Search for the cell housing the specified text and yield its [X, Y] center coordinate. 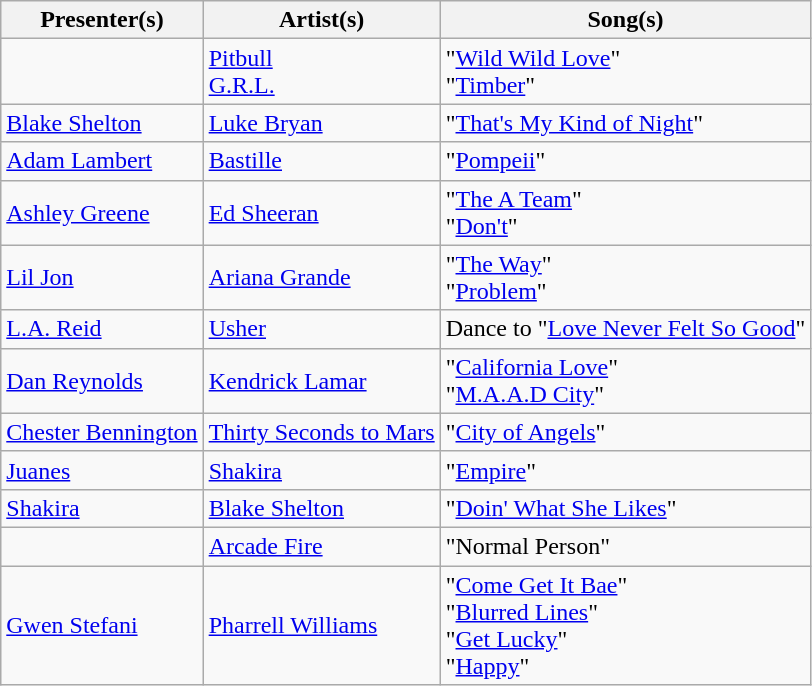
"The A Team""Don't" [626, 212]
Bastille [322, 161]
Dan Reynolds [102, 380]
"Doin' What She Likes" [626, 508]
Presenter(s) [102, 20]
Song(s) [626, 20]
"California Love""M.A.A.D City" [626, 380]
L.A. Reid [102, 329]
"The Way""Problem" [626, 278]
Luke Bryan [322, 123]
"Wild Wild Love""Timber" [626, 72]
Pharrell Williams [322, 626]
"Empire" [626, 470]
Ed Sheeran [322, 212]
Gwen Stefani [102, 626]
"Pompeii" [626, 161]
"Come Get It Bae""Blurred Lines""Get Lucky""Happy" [626, 626]
Juanes [102, 470]
Thirty Seconds to Mars [322, 432]
Arcade Fire [322, 546]
Artist(s) [322, 20]
PitbullG.R.L. [322, 72]
Chester Bennington [102, 432]
Usher [322, 329]
Ariana Grande [322, 278]
Ashley Greene [102, 212]
"City of Angels" [626, 432]
Kendrick Lamar [322, 380]
Adam Lambert [102, 161]
Dance to "Love Never Felt So Good" [626, 329]
"That's My Kind of Night" [626, 123]
Lil Jon [102, 278]
"Normal Person" [626, 546]
